Return the [x, y] coordinate for the center point of the cell that contains the specified text.  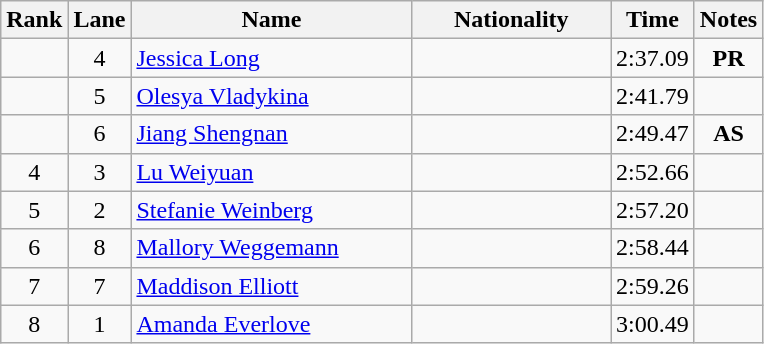
Jiang Shengnan [272, 134]
2 [100, 210]
Maddison Elliott [272, 286]
2:37.09 [653, 58]
2:58.44 [653, 248]
AS [728, 134]
2:59.26 [653, 286]
Olesya Vladykina [272, 96]
3 [100, 172]
1 [100, 324]
Mallory Weggemann [272, 248]
3:00.49 [653, 324]
Rank [34, 20]
Stefanie Weinberg [272, 210]
Amanda Everlove [272, 324]
Name [272, 20]
Lane [100, 20]
Notes [728, 20]
Jessica Long [272, 58]
Time [653, 20]
Lu Weiyuan [272, 172]
2:52.66 [653, 172]
2:57.20 [653, 210]
2:41.79 [653, 96]
PR [728, 58]
Nationality [512, 20]
2:49.47 [653, 134]
